Identify which cell holds the provided text, then report its (X, Y) central coordinate. 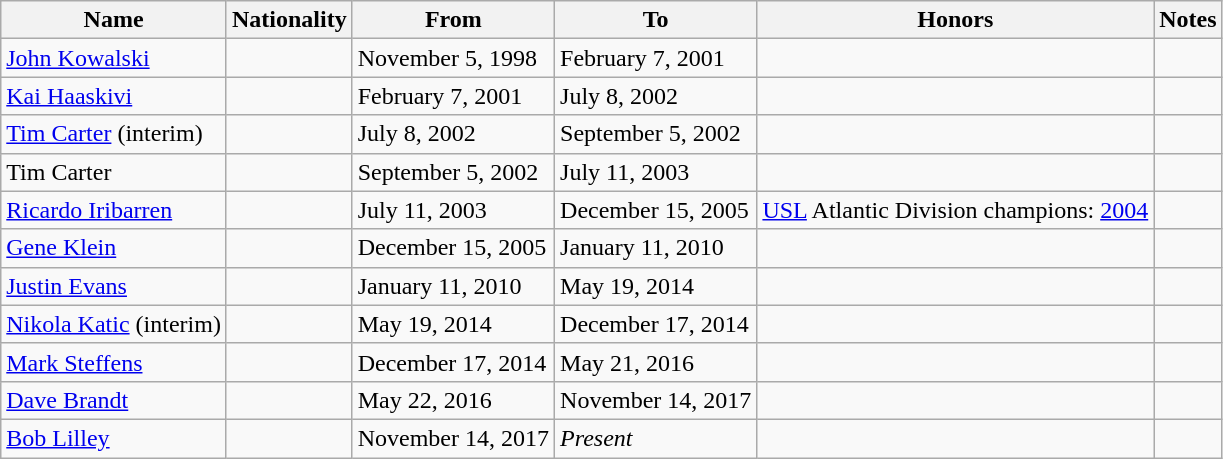
Tim Carter (interim) (114, 134)
From (453, 20)
Mark Steffens (114, 362)
Nationality (289, 20)
To (656, 20)
Bob Lilley (114, 438)
Nikola Katic (interim) (114, 324)
Notes (1188, 20)
Present (656, 438)
Gene Klein (114, 248)
Dave Brandt (114, 400)
Name (114, 20)
Honors (956, 20)
Justin Evans (114, 286)
Kai Haaskivi (114, 96)
Ricardo Iribarren (114, 210)
May 22, 2016 (453, 400)
John Kowalski (114, 58)
USL Atlantic Division champions: 2004 (956, 210)
November 5, 1998 (453, 58)
May 21, 2016 (656, 362)
Tim Carter (114, 172)
